Scan for the cell matching the given text and deliver its [X, Y] coordinate at center. 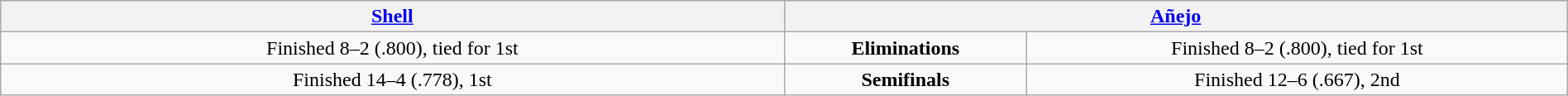
Shell [392, 17]
Añejo [1176, 17]
Eliminations [906, 48]
Semifinals [906, 79]
Finished 12–6 (.667), 2nd [1298, 79]
Finished 14–4 (.778), 1st [392, 79]
